From the cell containing the given text, extract its center point as [X, Y] coordinate. 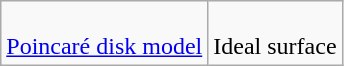
Ideal surface [275, 34]
Poincaré disk model [104, 34]
